Find where the given text appears and provide that cell's center as (X, Y) coordinate. 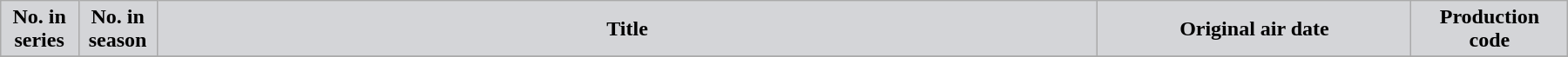
No. inseason (118, 29)
No. inseries (39, 29)
Title (627, 29)
Original air date (1254, 29)
Productioncode (1490, 29)
